Locate the cell with the specified text and output its [x, y] center coordinate. 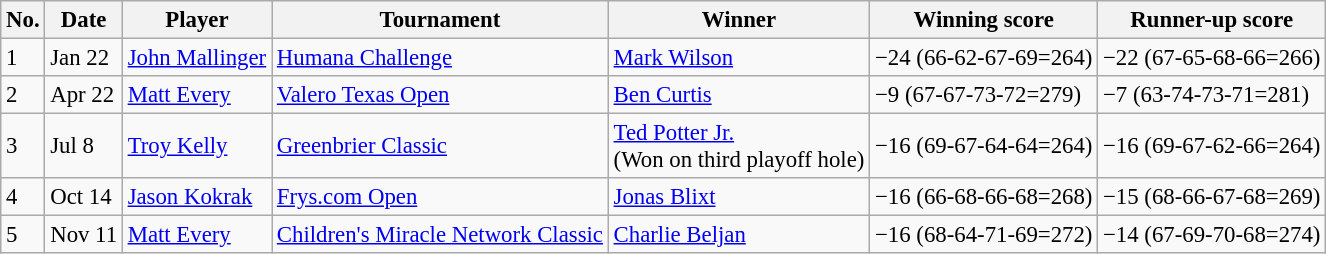
Jason Kokrak [196, 197]
−9 (67-67-73-72=279) [984, 95]
Frys.com Open [440, 197]
Jul 8 [84, 146]
Charlie Beljan [738, 235]
Humana Challenge [440, 58]
No. [23, 20]
5 [23, 235]
−16 (69-67-62-66=264) [1212, 146]
Jonas Blixt [738, 197]
4 [23, 197]
John Mallinger [196, 58]
Nov 11 [84, 235]
Date [84, 20]
2 [23, 95]
Children's Miracle Network Classic [440, 235]
Player [196, 20]
1 [23, 58]
Troy Kelly [196, 146]
Tournament [440, 20]
Ted Potter Jr.(Won on third playoff hole) [738, 146]
−15 (68-66-67-68=269) [1212, 197]
−7 (63-74-73-71=281) [1212, 95]
Oct 14 [84, 197]
−22 (67-65-68-66=266) [1212, 58]
Mark Wilson [738, 58]
−24 (66-62-67-69=264) [984, 58]
−14 (67-69-70-68=274) [1212, 235]
−16 (69-67-64-64=264) [984, 146]
Winner [738, 20]
Apr 22 [84, 95]
3 [23, 146]
Valero Texas Open [440, 95]
−16 (66-68-66-68=268) [984, 197]
−16 (68-64-71-69=272) [984, 235]
Greenbrier Classic [440, 146]
Ben Curtis [738, 95]
Runner-up score [1212, 20]
Jan 22 [84, 58]
Winning score [984, 20]
